Search for the cell housing the specified text and yield its [X, Y] center coordinate. 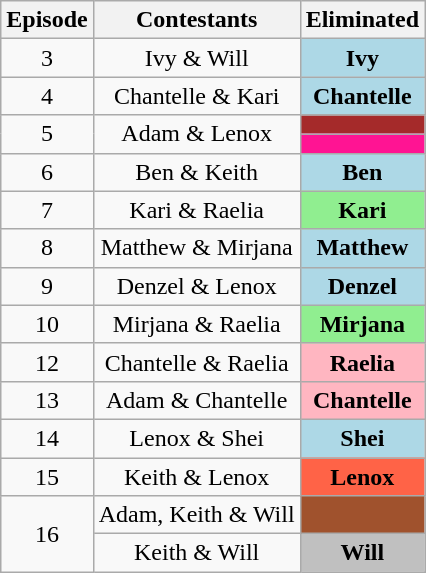
16 [47, 534]
Keith & Will [196, 553]
15 [47, 477]
Mirjana & Raelia [196, 324]
Ivy & Will [196, 58]
7 [47, 210]
Kari & Raelia [196, 210]
Ivy [362, 58]
Episode [47, 20]
Adam & Chantelle [196, 400]
Eliminated [362, 20]
Lenox & Shei [196, 438]
Adam & Lenox [196, 134]
Matthew & Mirjana [196, 248]
12 [47, 362]
Will [362, 553]
Shei [362, 438]
6 [47, 172]
Kari [362, 210]
4 [47, 96]
Adam, Keith & Will [196, 515]
Ben & Keith [196, 172]
Keith & Lenox [196, 477]
3 [47, 58]
8 [47, 248]
Chantelle & Kari [196, 96]
Denzel [362, 286]
10 [47, 324]
Ben [362, 172]
Chantelle & Raelia [196, 362]
Contestants [196, 20]
5 [47, 134]
13 [47, 400]
Raelia [362, 362]
Lenox [362, 477]
Mirjana [362, 324]
Matthew [362, 248]
Denzel & Lenox [196, 286]
14 [47, 438]
9 [47, 286]
